Pinpoint the cell where the given text exists, returning its [x, y] midpoint coordinate. 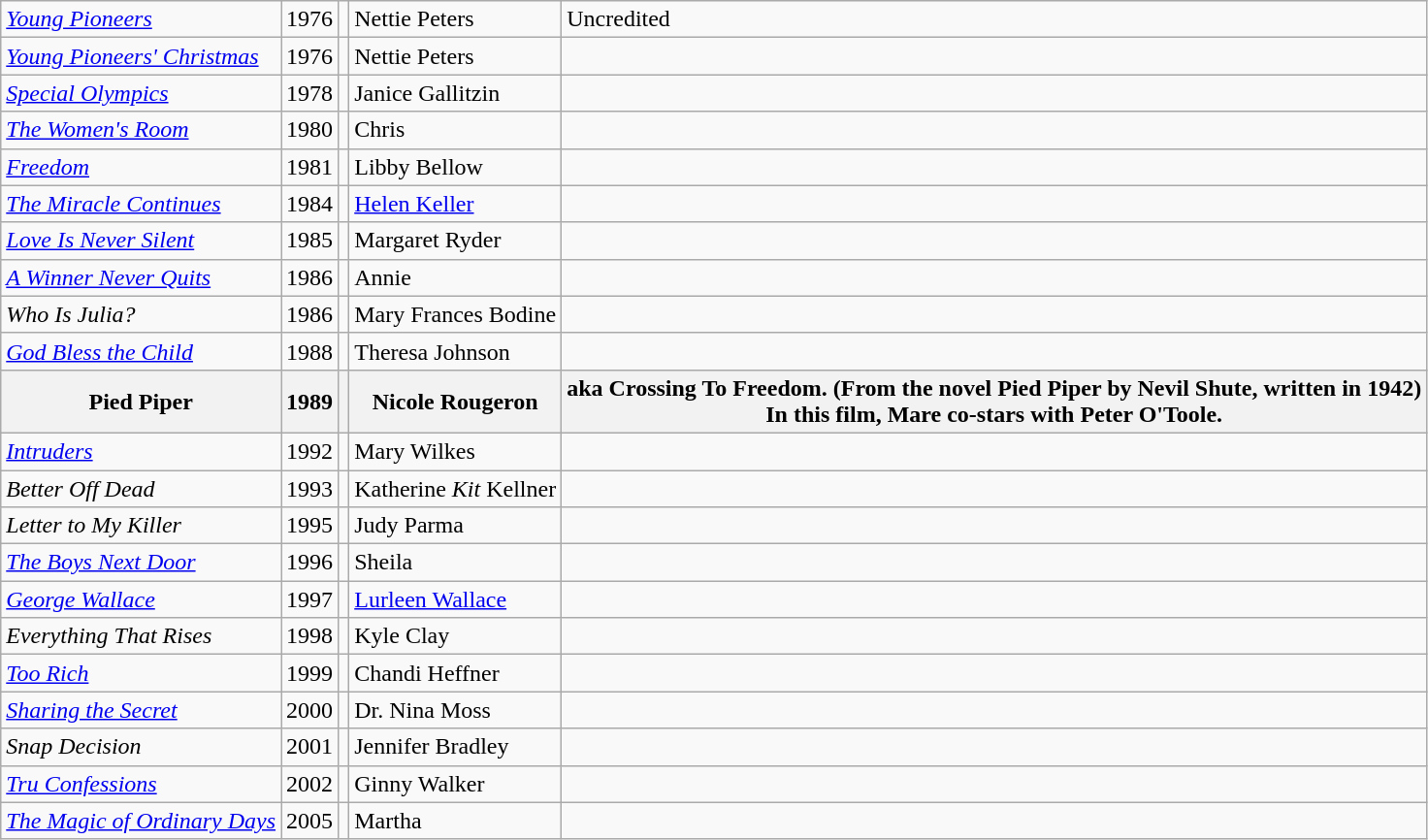
1995 [310, 526]
Katherine Kit Kellner [456, 488]
Janice Gallitzin [456, 93]
Dr. Nina Moss [456, 710]
aka Crossing To Freedom. (From the novel Pied Piper by Nevil Shute, written in 1942)In this film, Mare co-stars with Peter O'Toole. [994, 402]
1997 [310, 599]
Love Is Never Silent [142, 241]
1998 [310, 636]
Martha [456, 821]
Who Is Julia? [142, 314]
1992 [310, 451]
Mary Frances Bodine [456, 314]
Sharing the Secret [142, 710]
The Boys Next Door [142, 563]
Uncredited [994, 19]
Ginny Walker [456, 784]
Letter to My Killer [142, 526]
Special Olympics [142, 93]
The Miracle Continues [142, 204]
Intruders [142, 451]
Freedom [142, 167]
1989 [310, 402]
Too Rich [142, 673]
2001 [310, 747]
Everything That Rises [142, 636]
2000 [310, 710]
Snap Decision [142, 747]
Judy Parma [456, 526]
Young Pioneers' Christmas [142, 56]
The Women's Room [142, 130]
Sheila [456, 563]
1999 [310, 673]
Tru Confessions [142, 784]
1988 [310, 351]
A Winner Never Quits [142, 277]
The Magic of Ordinary Days [142, 821]
1980 [310, 130]
Better Off Dead [142, 488]
Young Pioneers [142, 19]
1993 [310, 488]
Chris [456, 130]
God Bless the Child [142, 351]
Libby Bellow [456, 167]
Pied Piper [142, 402]
Margaret Ryder [456, 241]
Nicole Rougeron [456, 402]
1996 [310, 563]
Annie [456, 277]
Chandi Heffner [456, 673]
2002 [310, 784]
1981 [310, 167]
1985 [310, 241]
2005 [310, 821]
Helen Keller [456, 204]
Lurleen Wallace [456, 599]
George Wallace [142, 599]
Theresa Johnson [456, 351]
1978 [310, 93]
Mary Wilkes [456, 451]
1984 [310, 204]
Kyle Clay [456, 636]
Jennifer Bradley [456, 747]
